Locate the cell with the specified text and output its (X, Y) center coordinate. 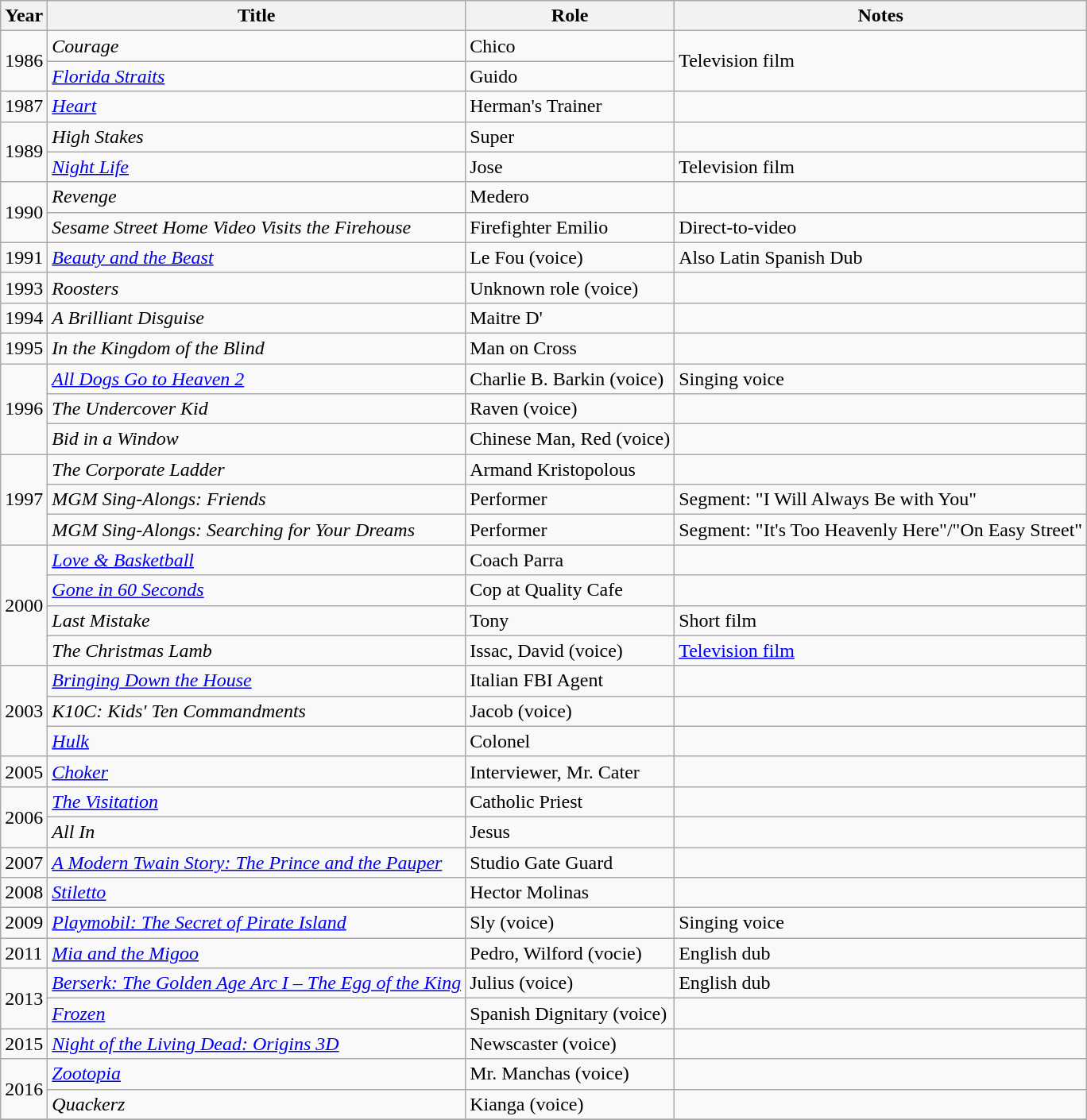
A Modern Twain Story: The Prince and the Pauper (257, 862)
1990 (24, 212)
Courage (257, 46)
Coach Parra (571, 560)
2015 (24, 1044)
In the Kingdom of the Blind (257, 348)
The Corporate Ladder (257, 469)
Night of the Living Dead: Origins 3D (257, 1044)
2005 (24, 771)
Sly (voice) (571, 923)
Playmobil: The Secret of Pirate Island (257, 923)
Frozen (257, 1014)
Colonel (571, 741)
Herman's Trainer (571, 106)
Tony (571, 620)
Chinese Man, Red (voice) (571, 439)
Studio Gate Guard (571, 862)
Gone in 60 Seconds (257, 590)
2016 (24, 1089)
Bringing Down the House (257, 681)
Night Life (257, 167)
The Undercover Kid (257, 409)
Kianga (voice) (571, 1104)
Jacob (voice) (571, 711)
Zootopia (257, 1074)
Year (24, 16)
Newscaster (voice) (571, 1044)
2007 (24, 862)
Choker (257, 771)
Notes (880, 16)
Man on Cross (571, 348)
Jose (571, 167)
1993 (24, 288)
Issac, David (voice) (571, 651)
All Dogs Go to Heaven 2 (257, 379)
Raven (voice) (571, 409)
Berserk: The Golden Age Arc I – The Egg of the King (257, 983)
Beauty and the Beast (257, 257)
2006 (24, 817)
Role (571, 16)
Maitre D' (571, 318)
2003 (24, 711)
Unknown role (voice) (571, 288)
Segment: "It's Too Heavenly Here"/"On Easy Street" (880, 530)
Guido (571, 76)
2009 (24, 923)
Roosters (257, 288)
Stiletto (257, 893)
Title (257, 16)
Jesus (571, 832)
K10C: Kids' Ten Commandments (257, 711)
Charlie B. Barkin (voice) (571, 379)
Hector Molinas (571, 893)
Heart (257, 106)
Sesame Street Home Video Visits the Firehouse (257, 227)
Italian FBI Agent (571, 681)
Chico (571, 46)
2008 (24, 893)
Cop at Quality Cafe (571, 590)
2011 (24, 953)
Spanish Dignitary (voice) (571, 1014)
1991 (24, 257)
Also Latin Spanish Dub (880, 257)
1996 (24, 409)
Segment: "I Will Always Be with You" (880, 500)
Julius (voice) (571, 983)
The Christmas Lamb (257, 651)
Pedro, Wilford (vocie) (571, 953)
MGM Sing-Alongs: Friends (257, 500)
MGM Sing-Alongs: Searching for Your Dreams (257, 530)
1995 (24, 348)
Quackerz (257, 1104)
Super (571, 137)
The Visitation (257, 801)
Love & Basketball (257, 560)
1987 (24, 106)
Catholic Priest (571, 801)
1989 (24, 152)
All In (257, 832)
Le Fou (voice) (571, 257)
Hulk (257, 741)
1986 (24, 61)
Direct-to-video (880, 227)
A Brilliant Disguise (257, 318)
Interviewer, Mr. Cater (571, 771)
2000 (24, 605)
Firefighter Emilio (571, 227)
2013 (24, 998)
1997 (24, 500)
1994 (24, 318)
Bid in a Window (257, 439)
Armand Kristopolous (571, 469)
Revenge (257, 197)
Medero (571, 197)
Short film (880, 620)
Last Mistake (257, 620)
Mr. Manchas (voice) (571, 1074)
Florida Straits (257, 76)
High Stakes (257, 137)
Mia and the Migoo (257, 953)
